Scan for the cell matching the given text and deliver its (x, y) coordinate at center. 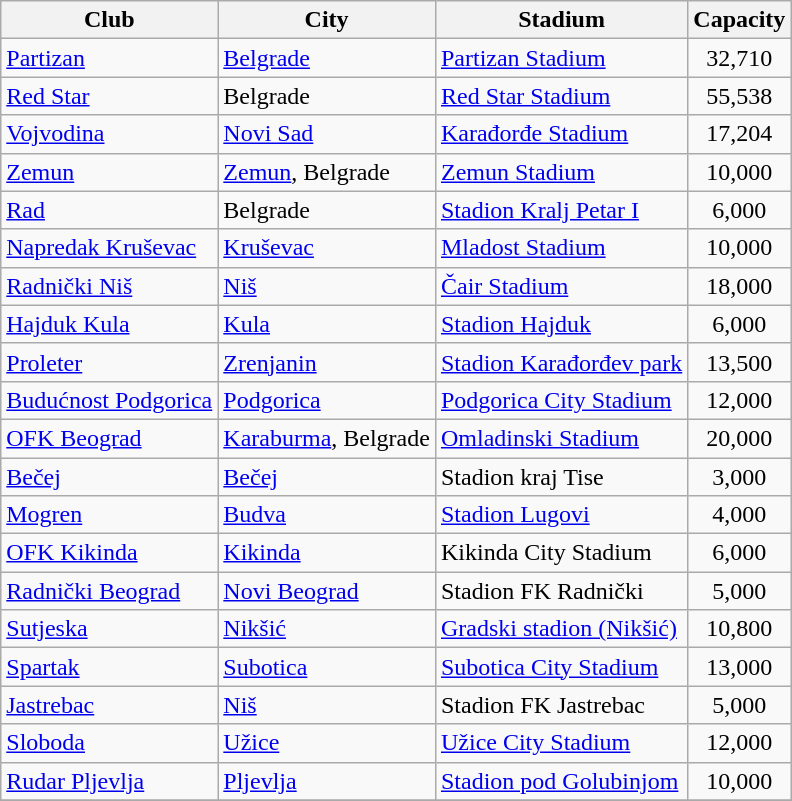
Sloboda (110, 743)
Podgorica (327, 400)
3,000 (740, 477)
OFK Kikinda (110, 553)
Partizan Stadium (561, 58)
Kikinda City Stadium (561, 553)
Hajduk Kula (110, 324)
32,710 (740, 58)
Novi Sad (327, 134)
55,538 (740, 96)
Radnički Niš (110, 286)
Zemun (110, 172)
Kruševac (327, 248)
Rudar Pljevlja (110, 781)
Rad (110, 210)
Užice (327, 743)
Podgorica City Stadium (561, 400)
Vojvodina (110, 134)
Stadion kraj Tise (561, 477)
Čair Stadium (561, 286)
Gradski stadion (Nikšić) (561, 629)
Red Star Stadium (561, 96)
Sutjeska (110, 629)
Kikinda (327, 553)
20,000 (740, 438)
Pljevlja (327, 781)
Napredak Kruševac (110, 248)
Stadion Hajduk (561, 324)
Užice City Stadium (561, 743)
4,000 (740, 515)
Partizan (110, 58)
Budva (327, 515)
Stadion Lugovi (561, 515)
Kula (327, 324)
Spartak (110, 667)
10,800 (740, 629)
Karaburma, Belgrade (327, 438)
Nikšić (327, 629)
Omladinski Stadium (561, 438)
OFK Beograd (110, 438)
Zemun, Belgrade (327, 172)
Subotica City Stadium (561, 667)
Jastrebac (110, 705)
Club (110, 20)
Stadion FK Radnički (561, 591)
Karađorđe Stadium (561, 134)
City (327, 20)
Proleter (110, 362)
Mogren (110, 515)
Subotica (327, 667)
Novi Beograd (327, 591)
Stadium (561, 20)
Budućnost Podgorica (110, 400)
Mladost Stadium (561, 248)
Zrenjanin (327, 362)
13,500 (740, 362)
18,000 (740, 286)
Radnički Beograd (110, 591)
Capacity (740, 20)
13,000 (740, 667)
Red Star (110, 96)
17,204 (740, 134)
Stadion FK Jastrebac (561, 705)
Zemun Stadium (561, 172)
Stadion Kralj Petar I (561, 210)
Stadion pod Golubinjom (561, 781)
Stadion Karađorđev park (561, 362)
